Pinpoint the cell where the given text exists, returning its (X, Y) midpoint coordinate. 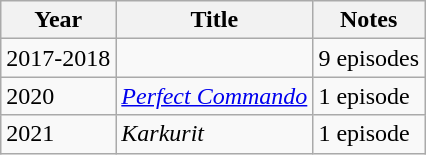
2020 (58, 96)
Karkurit (214, 134)
Year (58, 20)
9 episodes (369, 58)
Notes (369, 20)
Title (214, 20)
2017-2018 (58, 58)
Perfect Commando (214, 96)
2021 (58, 134)
